Return (x, y) of the center of cell containing provided text 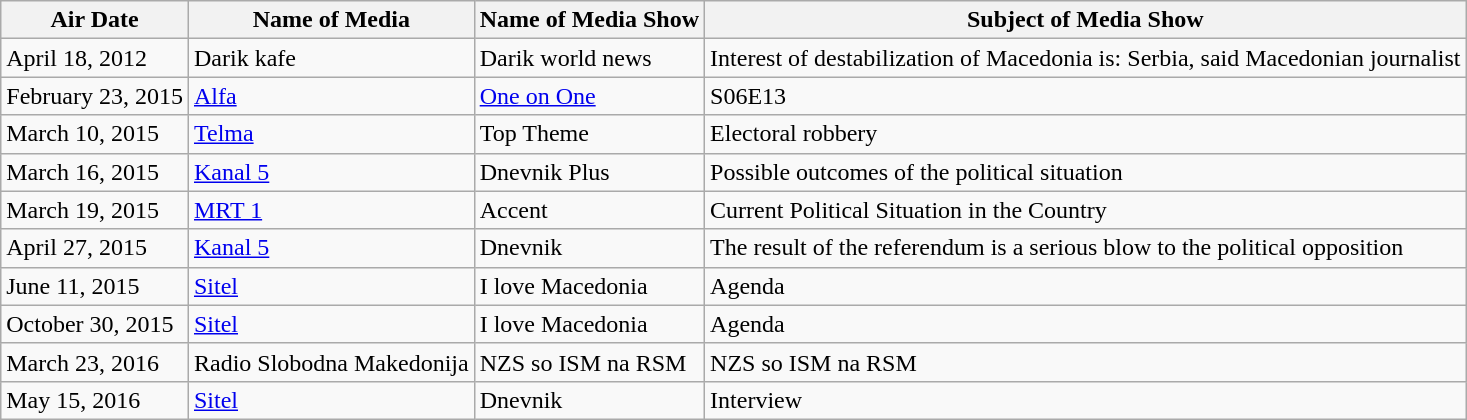
May 15, 2016 (95, 400)
Current Political Situation in the Country (1086, 210)
Subject of Media Show (1086, 20)
Radio Slobodna Makedonija (331, 362)
March 19, 2015 (95, 210)
MRT 1 (331, 210)
March 10, 2015 (95, 134)
Darik world news (589, 58)
October 30, 2015 (95, 324)
Interview (1086, 400)
Dnevnik Plus (589, 172)
The result of the referendum is a serious blow to the political opposition (1086, 248)
Darik kafe (331, 58)
June 11, 2015 (95, 286)
April 18, 2012 (95, 58)
February 23, 2015 (95, 96)
Telma (331, 134)
S06E13 (1086, 96)
Air Date (95, 20)
Top Theme (589, 134)
Еlectoral robbery (1086, 134)
March 23, 2016 (95, 362)
Name of Media Show (589, 20)
Name of Media (331, 20)
Alfa (331, 96)
April 27, 2015 (95, 248)
Interest of destabilization of Macedonia is: Serbia, said Macedonian journalist (1086, 58)
March 16, 2015 (95, 172)
Possible outcomes of the political situation (1086, 172)
One on One (589, 96)
Accent (589, 210)
